For the text-containing cell, return its midpoint in (X, Y) coordinate format. 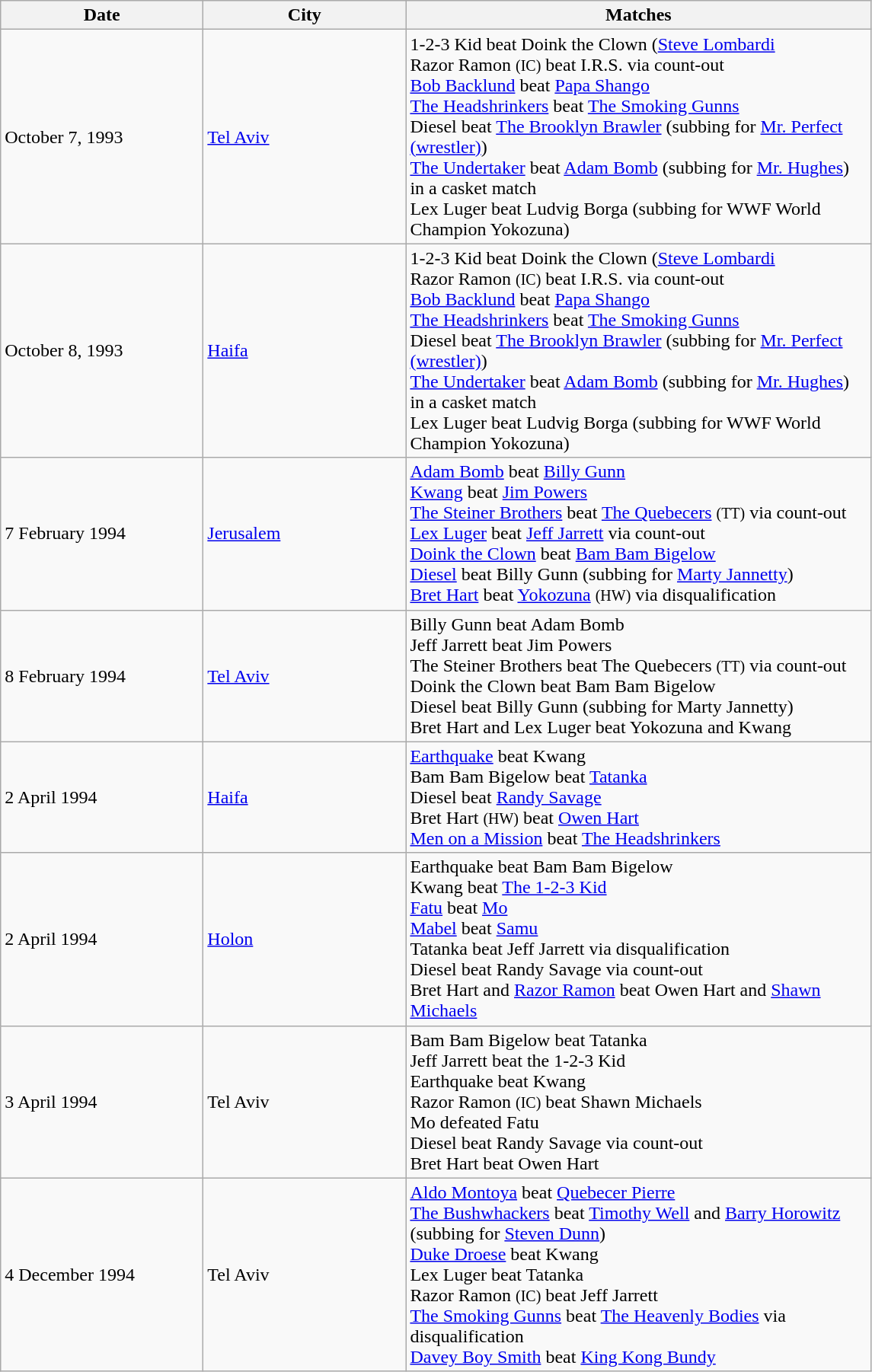
City (305, 15)
4 December 1994 (102, 1275)
Holon (305, 940)
3 April 1994 (102, 1102)
8 February 1994 (102, 676)
Jerusalem (305, 534)
7 February 1994 (102, 534)
Matches (638, 15)
Earthquake beat KwangBam Bam Bigelow beat TatankaDiesel beat Randy SavageBret Hart (HW) beat Owen HartMen on a Mission beat The Headshrinkers (638, 797)
Date (102, 15)
October 8, 1993 (102, 350)
October 7, 1993 (102, 137)
